Locate the cell with the specified text and output its (x, y) center coordinate. 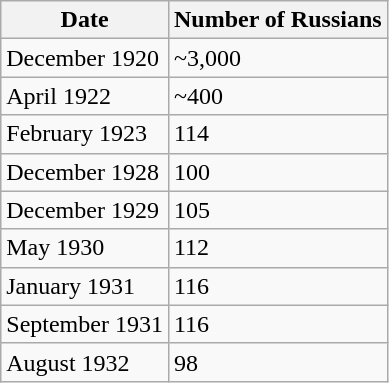
December 1928 (85, 172)
September 1931 (85, 324)
Date (85, 20)
May 1930 (85, 248)
105 (278, 210)
December 1929 (85, 210)
Number of Russians (278, 20)
December 1920 (85, 58)
~400 (278, 96)
100 (278, 172)
~3,000 (278, 58)
98 (278, 362)
January 1931 (85, 286)
April 1922 (85, 96)
112 (278, 248)
August 1932 (85, 362)
114 (278, 134)
February 1923 (85, 134)
